Output the [x, y] coordinate of the center of the cell containing the given text.  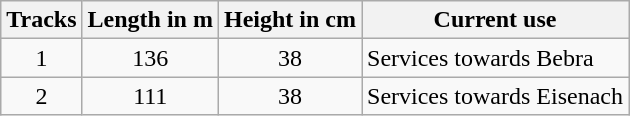
Height in cm [290, 20]
Services towards Eisenach [496, 96]
1 [42, 58]
Services towards Bebra [496, 58]
2 [42, 96]
Tracks [42, 20]
111 [150, 96]
Length in m [150, 20]
136 [150, 58]
Current use [496, 20]
